Provide the (X, Y) coordinate of the cell's center where the given text is located.  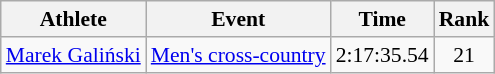
Time (382, 19)
Marek Galiński (74, 55)
Event (238, 19)
Athlete (74, 19)
Rank (464, 19)
21 (464, 55)
2:17:35.54 (382, 55)
Men's cross-country (238, 55)
